Identify which cell holds the provided text, then report its [x, y] central coordinate. 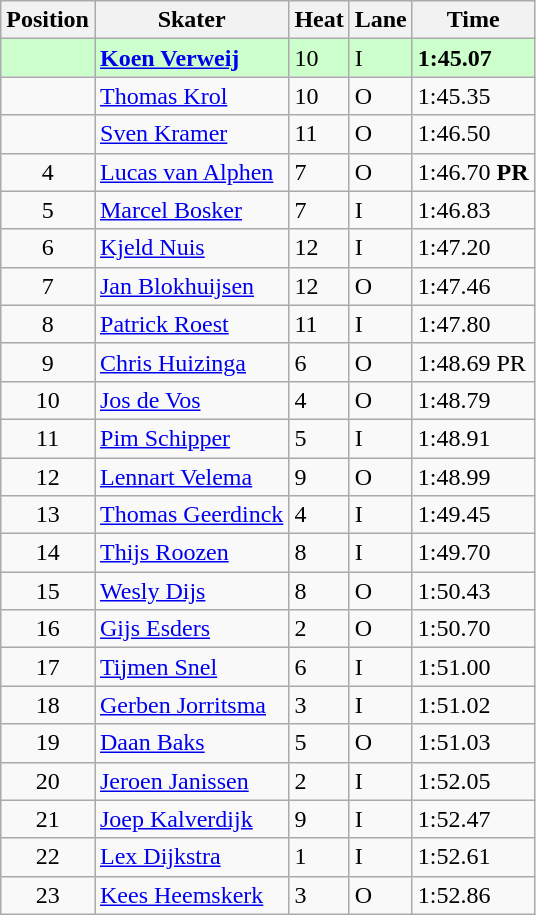
Lucas van Alphen [191, 172]
Wesly Dijs [191, 591]
Tijmen Snel [191, 667]
1:47.46 [473, 286]
Gerben Jorritsma [191, 705]
17 [48, 667]
Skater [191, 20]
Chris Huizinga [191, 362]
21 [48, 819]
1:46.50 [473, 134]
1:52.86 [473, 895]
Kjeld Nuis [191, 248]
1:52.61 [473, 857]
Lane [380, 20]
1:50.43 [473, 591]
1:48.99 [473, 477]
1:48.79 [473, 400]
Lex Dijkstra [191, 857]
Heat [319, 20]
20 [48, 781]
13 [48, 515]
1:49.70 [473, 553]
Daan Baks [191, 743]
Thijs Roozen [191, 553]
1:50.70 [473, 629]
14 [48, 553]
1:47.20 [473, 248]
Joep Kalverdijk [191, 819]
Jan Blokhuijsen [191, 286]
1:49.45 [473, 515]
1:48.69 PR [473, 362]
19 [48, 743]
1:52.47 [473, 819]
1:46.70 PR [473, 172]
1:45.35 [473, 96]
Position [48, 20]
23 [48, 895]
Patrick Roest [191, 324]
1:51.02 [473, 705]
Kees Heemskerk [191, 895]
1:47.80 [473, 324]
Time [473, 20]
1:51.03 [473, 743]
Marcel Bosker [191, 210]
1:51.00 [473, 667]
1:48.91 [473, 438]
1:45.07 [473, 58]
1 [319, 857]
Jos de Vos [191, 400]
1:46.83 [473, 210]
Sven Kramer [191, 134]
22 [48, 857]
Jeroen Janissen [191, 781]
18 [48, 705]
Gijs Esders [191, 629]
Thomas Krol [191, 96]
Lennart Velema [191, 477]
1:52.05 [473, 781]
Pim Schipper [191, 438]
Thomas Geerdinck [191, 515]
15 [48, 591]
16 [48, 629]
Koen Verweij [191, 58]
